Extract the (x, y) coordinate from the center of the cell holding the provided text.  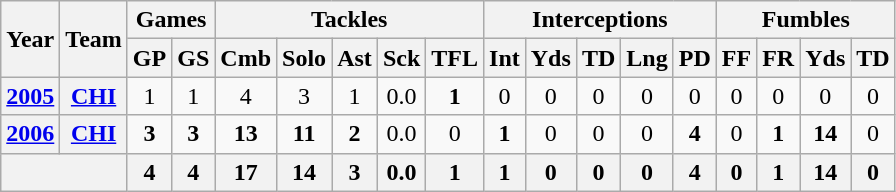
TFL (455, 58)
11 (304, 134)
Interceptions (600, 20)
13 (246, 134)
Tackles (350, 20)
2 (355, 134)
Team (94, 39)
FF (736, 58)
Fumbles (806, 20)
2006 (30, 134)
PD (694, 58)
GP (149, 58)
Solo (304, 58)
FR (778, 58)
Cmb (246, 58)
Games (170, 20)
17 (246, 172)
Ast (355, 58)
Int (505, 58)
Year (30, 39)
2005 (30, 96)
Lng (647, 58)
Sck (401, 58)
GS (194, 58)
